Search for the cell housing the specified text and yield its [x, y] center coordinate. 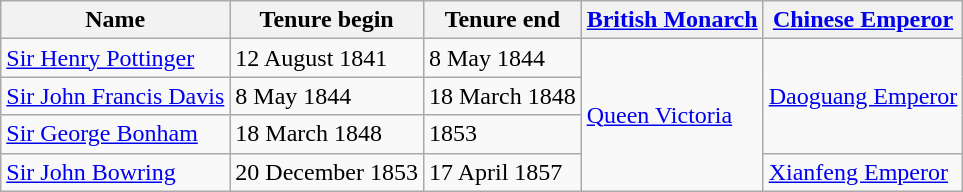
Name [116, 20]
Sir John Francis Davis [116, 96]
Tenure begin [327, 20]
20 December 1853 [327, 172]
Sir George Bonham [116, 134]
Sir Henry Pottinger [116, 58]
British Monarch [672, 20]
1853 [502, 134]
12 August 1841 [327, 58]
Tenure end [502, 20]
Sir John Bowring [116, 172]
Xianfeng Emperor [863, 172]
17 April 1857 [502, 172]
Chinese Emperor [863, 20]
Daoguang Emperor [863, 96]
Queen Victoria [672, 115]
